Scan for the cell matching the given text and deliver its [X, Y] coordinate at center. 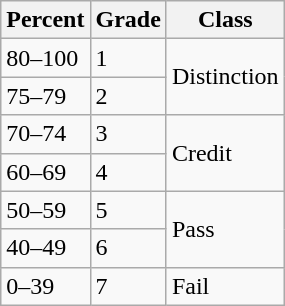
50–59 [46, 210]
6 [128, 248]
7 [128, 286]
1 [128, 58]
60–69 [46, 172]
3 [128, 134]
75–79 [46, 96]
Grade [128, 20]
70–74 [46, 134]
Percent [46, 20]
Credit [225, 153]
Fail [225, 286]
2 [128, 96]
4 [128, 172]
0–39 [46, 286]
Pass [225, 229]
40–49 [46, 248]
80–100 [46, 58]
5 [128, 210]
Distinction [225, 77]
Class [225, 20]
